Locate the cell with the specified text and output its [X, Y] center coordinate. 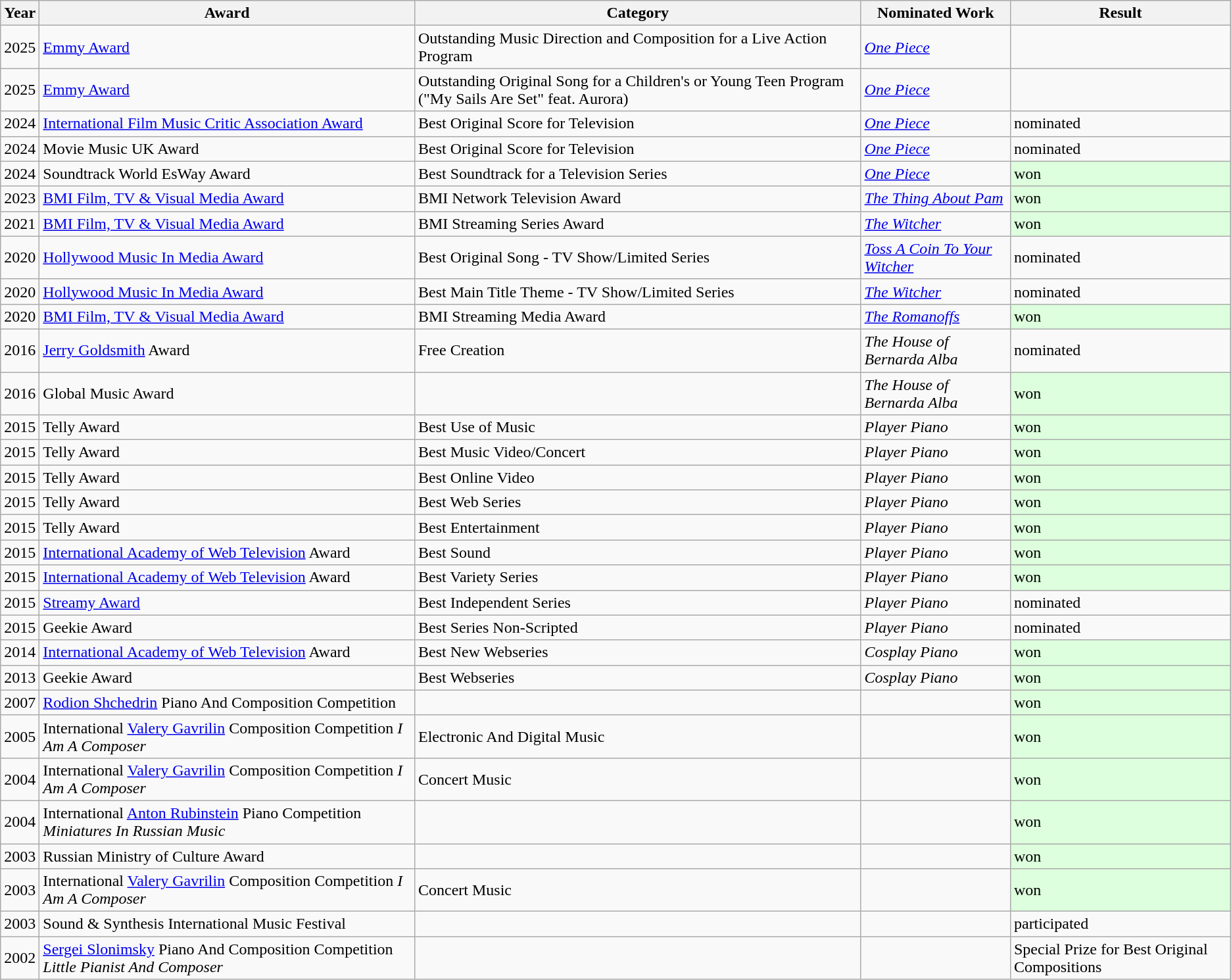
Best Use of Music [638, 428]
The Romanoffs [935, 316]
2021 [20, 224]
BMI Network Television Award [638, 199]
Best Sound [638, 552]
Category [638, 13]
Free Creation [638, 350]
participated [1121, 924]
The Thing About Pam [935, 199]
Movie Music UK Award [228, 149]
Best Webseries [638, 677]
Best Independent Series [638, 602]
Rodion Shchedrin Piano And Composition Competition [228, 702]
2013 [20, 677]
Outstanding Music Direction and Composition for a Live Action Program [638, 47]
Nominated Work [935, 13]
Toss A Coin To Your Witcher [935, 258]
BMI Streaming Media Award [638, 316]
Best Music Video/Concert [638, 453]
Sergei Slonimsky Piano And Composition Competition Little Pianist And Composer [228, 958]
Best Original Song - TV Show/Limited Series [638, 258]
International Anton Rubinstein Piano Competition Miniatures In Russian Music [228, 822]
Jerry Goldsmith Award [228, 350]
Russian Ministry of Culture Award [228, 856]
Result [1121, 13]
2005 [20, 737]
2002 [20, 958]
2014 [20, 652]
Best New Webseries [638, 652]
Best Online Video [638, 478]
Streamy Award [228, 602]
Year [20, 13]
Electronic And Digital Music [638, 737]
Soundtrack World EsWay Award [228, 174]
Best Entertainment [638, 527]
Outstanding Original Song for a Children's or Young Teen Program ("My Sails Are Set" feat. Aurora) [638, 89]
Best Web Series [638, 502]
Best Main Title Theme - TV Show/Limited Series [638, 291]
International Film Music Critic Association Award [228, 124]
2007 [20, 702]
Best Variety Series [638, 577]
2023 [20, 199]
Best Soundtrack for a Television Series [638, 174]
Global Music Award [228, 393]
Special Prize for Best Original Compositions [1121, 958]
Award [228, 13]
BMI Streaming Series Award [638, 224]
Best Series Non-Scripted [638, 627]
Sound & Synthesis International Music Festival [228, 924]
